Capture the cell that displays the provided text and extract its (x, y) central coordinate. 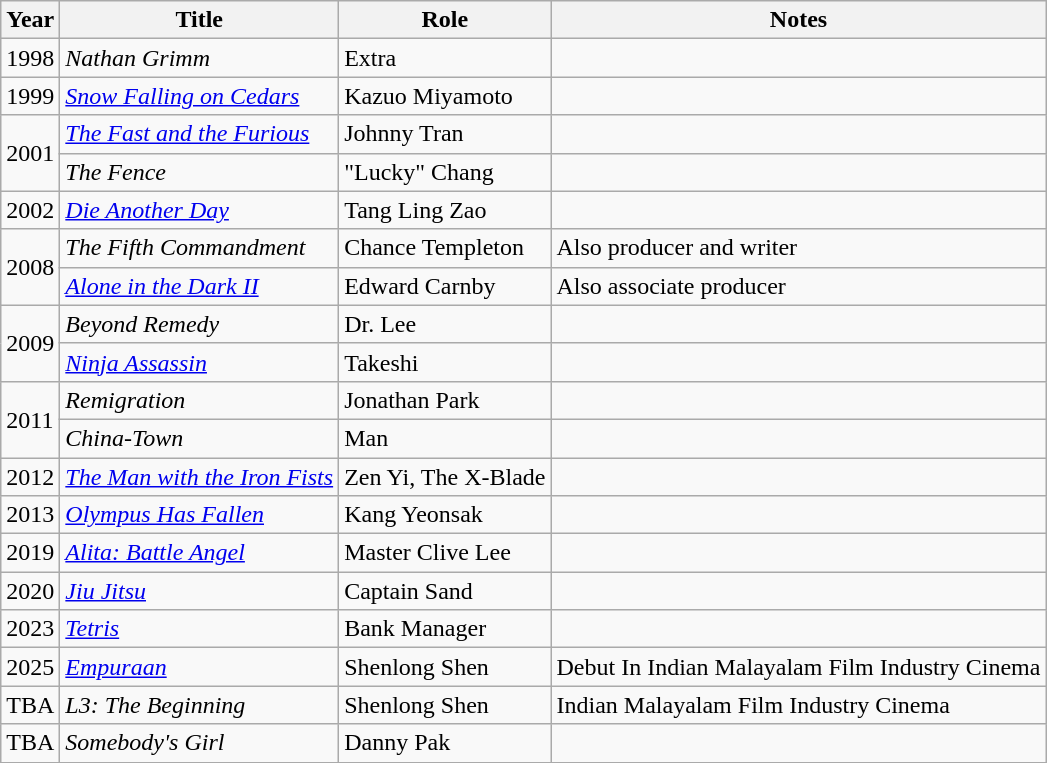
2008 (30, 267)
Nathan Grimm (200, 58)
Year (30, 20)
2023 (30, 629)
The Man with the Iron Fists (200, 477)
Notes (798, 20)
Title (200, 20)
China-Town (200, 438)
Jonathan Park (445, 400)
2012 (30, 477)
Tetris (200, 629)
Chance Templeton (445, 248)
Also associate producer (798, 286)
2013 (30, 515)
Tang Ling Zao (445, 210)
2009 (30, 343)
L3: The Beginning (200, 705)
Jiu Jitsu (200, 591)
Olympus Has Fallen (200, 515)
Ninja Assassin (200, 362)
Somebody's Girl (200, 743)
2001 (30, 153)
2002 (30, 210)
1999 (30, 96)
Edward Carnby (445, 286)
Kazuo Miyamoto (445, 96)
Extra (445, 58)
Johnny Tran (445, 134)
Beyond Remedy (200, 324)
Captain Sand (445, 591)
Alone in the Dark II (200, 286)
Takeshi (445, 362)
The Fence (200, 172)
Master Clive Lee (445, 553)
Empuraan (200, 667)
Danny Pak (445, 743)
Man (445, 438)
Remigration (200, 400)
Zen Yi, The X-Blade (445, 477)
2025 (30, 667)
2019 (30, 553)
Dr. Lee (445, 324)
Role (445, 20)
Snow Falling on Cedars (200, 96)
2020 (30, 591)
The Fifth Commandment (200, 248)
Bank Manager (445, 629)
Alita: Battle Angel (200, 553)
Indian Malayalam Film Industry Cinema (798, 705)
Debut In Indian Malayalam Film Industry Cinema (798, 667)
Kang Yeonsak (445, 515)
Die Another Day (200, 210)
The Fast and the Furious (200, 134)
1998 (30, 58)
"Lucky" Chang (445, 172)
Also producer and writer (798, 248)
2011 (30, 419)
